Determine the (x, y) coordinate at the center of the cell enclosing the given text.  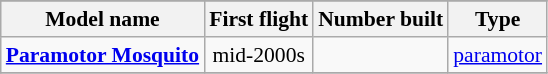
Number built (380, 19)
First flight (258, 19)
Type (498, 19)
Paramotor Mosquito (102, 55)
Model name (102, 19)
mid-2000s (258, 55)
paramotor (498, 55)
